Determine the (X, Y) coordinate at the center of the cell enclosing the given text.  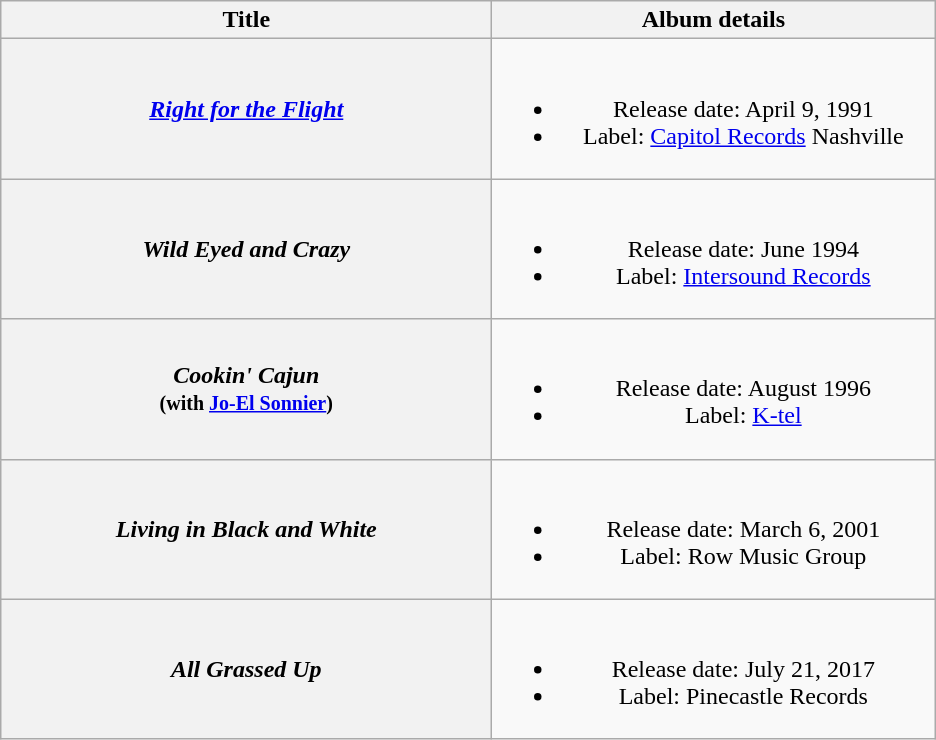
Living in Black and White (246, 529)
Title (246, 20)
All Grassed Up (246, 669)
Release date: August 1996Label: K-tel (714, 389)
Right for the Flight (246, 109)
Release date: July 21, 2017Label: Pinecastle Records (714, 669)
Release date: March 6, 2001Label: Row Music Group (714, 529)
Cookin' Cajun(with Jo-El Sonnier) (246, 389)
Release date: June 1994Label: Intersound Records (714, 249)
Wild Eyed and Crazy (246, 249)
Release date: April 9, 1991Label: Capitol Records Nashville (714, 109)
Album details (714, 20)
